From the cell containing the given text, extract its center point as [x, y] coordinate. 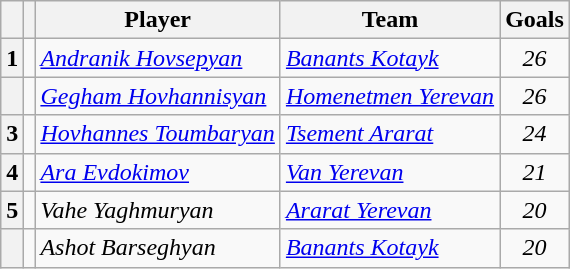
Van Yerevan [390, 172]
1 [12, 58]
Gegham Hovhannisyan [158, 96]
Hovhannes Toumbaryan [158, 134]
24 [535, 134]
Goals [535, 20]
4 [12, 172]
Homenetmen Yerevan [390, 96]
3 [12, 134]
5 [12, 210]
Ara Evdokimov [158, 172]
Player [158, 20]
Tsement Ararat [390, 134]
Ashot Barseghyan [158, 248]
Team [390, 20]
Ararat Yerevan [390, 210]
21 [535, 172]
Andranik Hovsepyan [158, 58]
Vahe Yaghmuryan [158, 210]
